Determine the (x, y) coordinate at the center of the cell enclosing the given text.  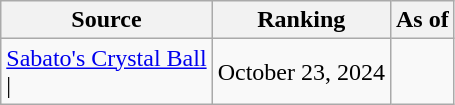
Ranking (301, 20)
Source (106, 20)
October 23, 2024 (301, 72)
As of (422, 20)
Sabato's Crystal Ball| (106, 72)
